From the cell containing the given text, extract its center point as (x, y) coordinate. 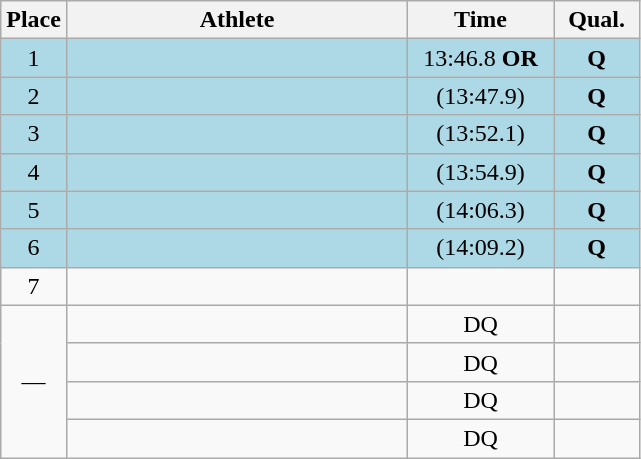
13:46.8 OR (481, 58)
— (34, 381)
2 (34, 96)
(13:52.1) (481, 134)
1 (34, 58)
3 (34, 134)
6 (34, 248)
7 (34, 286)
4 (34, 172)
5 (34, 210)
Qual. (597, 20)
(13:47.9) (481, 96)
Athlete (236, 20)
(14:06.3) (481, 210)
(13:54.9) (481, 172)
Time (481, 20)
(14:09.2) (481, 248)
Place (34, 20)
